Pinpoint the cell where the given text exists, returning its [x, y] midpoint coordinate. 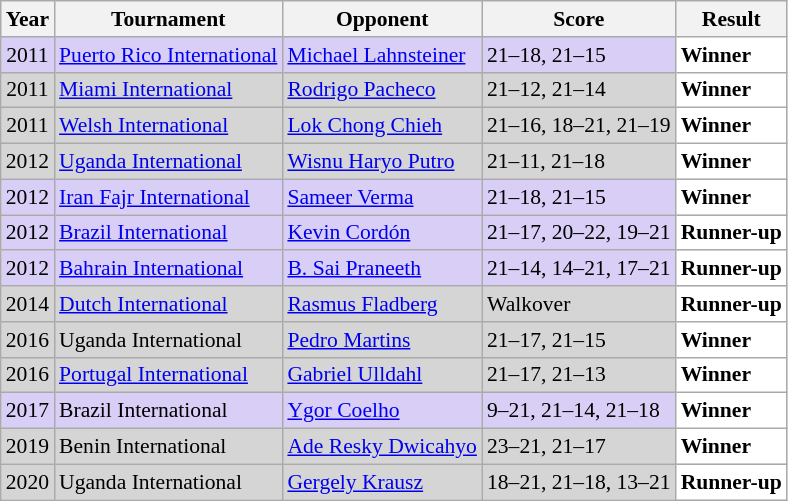
Tournament [168, 19]
Iran Fajr International [168, 197]
21–17, 21–13 [579, 375]
21–17, 21–15 [579, 340]
21–17, 20–22, 19–21 [579, 233]
Walkover [579, 304]
Michael Lahnsteiner [382, 55]
18–21, 21–18, 13–21 [579, 482]
Bahrain International [168, 269]
Ade Resky Dwicahyo [382, 447]
9–21, 21–14, 21–18 [579, 411]
21–11, 21–18 [579, 162]
2020 [28, 482]
Ygor Coelho [382, 411]
Lok Chong Chieh [382, 126]
Wisnu Haryo Putro [382, 162]
23–21, 21–17 [579, 447]
2017 [28, 411]
21–14, 14–21, 17–21 [579, 269]
2014 [28, 304]
21–12, 21–14 [579, 90]
Dutch International [168, 304]
Year [28, 19]
Score [579, 19]
Gabriel Ulldahl [382, 375]
Portugal International [168, 375]
B. Sai Praneeth [382, 269]
Puerto Rico International [168, 55]
Rasmus Fladberg [382, 304]
Sameer Verma [382, 197]
2019 [28, 447]
Pedro Martins [382, 340]
Result [732, 19]
Welsh International [168, 126]
Rodrigo Pacheco [382, 90]
Kevin Cordón [382, 233]
21–16, 18–21, 21–19 [579, 126]
Miami International [168, 90]
Gergely Krausz [382, 482]
Benin International [168, 447]
Opponent [382, 19]
